Output the [x, y] coordinate of the center of the cell containing the given text.  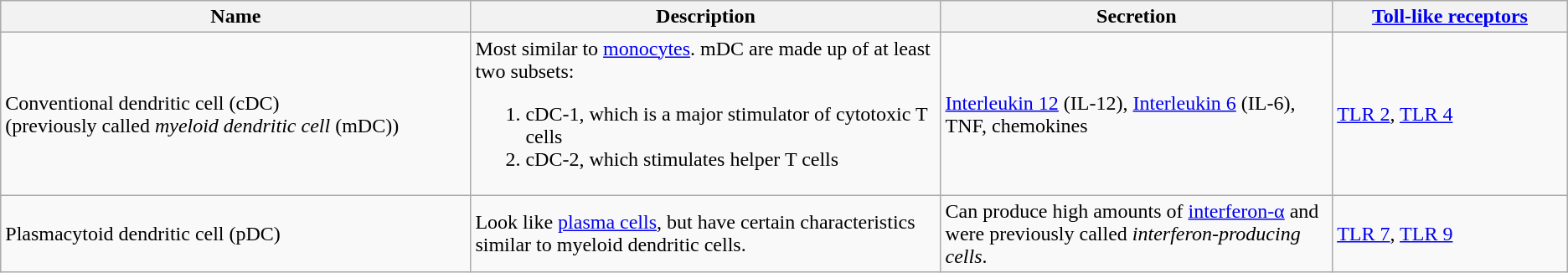
TLR 2, TLR 4 [1451, 114]
Look like plasma cells, but have certain characteristics similar to myeloid dendritic cells. [705, 234]
Secretion [1137, 17]
Can produce high amounts of interferon-α and were previously called interferon-producing cells. [1137, 234]
Interleukin 12 (IL-12), Interleukin 6 (IL-6), TNF, chemokines [1137, 114]
Name [236, 17]
Description [705, 17]
Plasmacytoid dendritic cell (pDC) [236, 234]
Conventional dendritic cell (cDC)(previously called myeloid dendritic cell (mDC)) [236, 114]
TLR 7, TLR 9 [1451, 234]
Toll-like receptors [1451, 17]
